Return [x, y] of the center of cell containing provided text 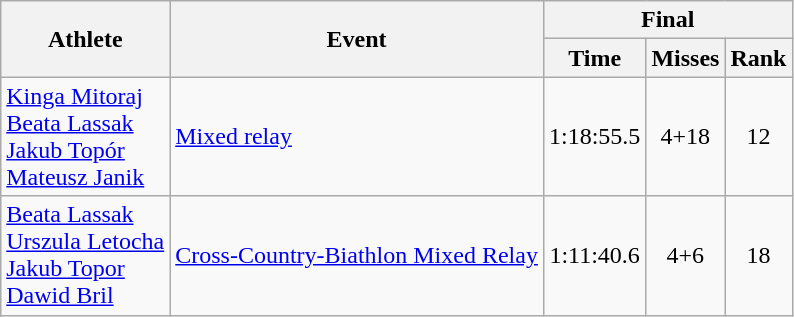
4+18 [686, 136]
Cross-Country-Biathlon Mixed Relay [357, 256]
Beata LassakUrszula LetochaJakub ToporDawid Bril [86, 256]
12 [758, 136]
Athlete [86, 39]
18 [758, 256]
Final [668, 20]
Rank [758, 58]
4+6 [686, 256]
Mixed relay [357, 136]
Event [357, 39]
Time [594, 58]
Kinga MitorajBeata LassakJakub TopórMateusz Janik [86, 136]
1:11:40.6 [594, 256]
1:18:55.5 [594, 136]
Misses [686, 58]
